Identify which cell holds the provided text, then report its [X, Y] central coordinate. 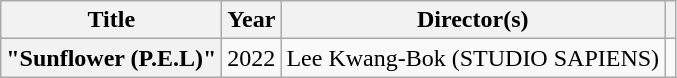
Year [252, 20]
Title [112, 20]
2022 [252, 58]
Lee Kwang-Bok (STUDIO SAPIENS) [473, 58]
"Sunflower (P.E.L)" [112, 58]
Director(s) [473, 20]
